Capture the cell that displays the provided text and extract its (x, y) central coordinate. 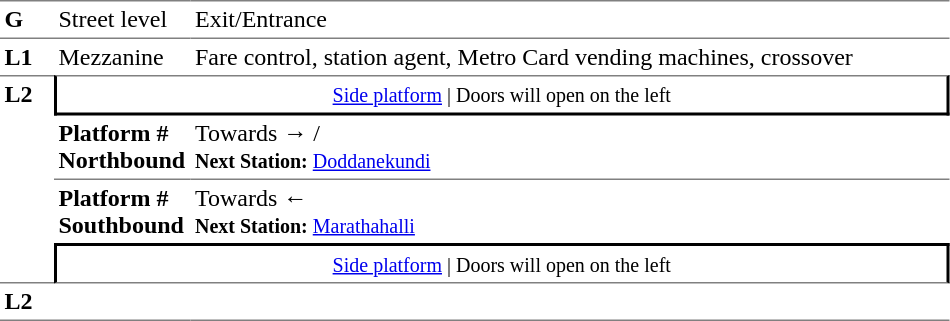
L2 (27, 179)
Exit/Entrance (570, 20)
Platform #Northbound (122, 148)
Mezzanine (122, 57)
G (27, 20)
Towards ← Next Station: Marathahalli (570, 212)
Towards → / Next Station: Doddanekundi (570, 148)
Street level (122, 20)
Fare control, station agent, Metro Card vending machines, crossover (570, 57)
L1 (27, 57)
Platform #Southbound (122, 212)
